Capture the cell that displays the provided text and extract its (X, Y) central coordinate. 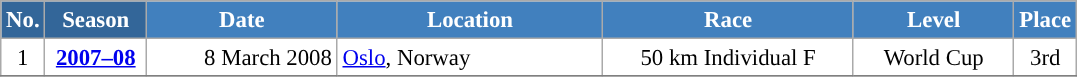
Place (1045, 20)
8 March 2008 (242, 58)
2007–08 (96, 58)
World Cup (934, 58)
Date (242, 20)
Location (470, 20)
Oslo, Norway (470, 58)
Level (934, 20)
Race (728, 20)
50 km Individual F (728, 58)
Season (96, 20)
1 (23, 58)
3rd (1045, 58)
No. (23, 20)
